Detect which cell encompasses the target text, then output its [X, Y] center coordinate. 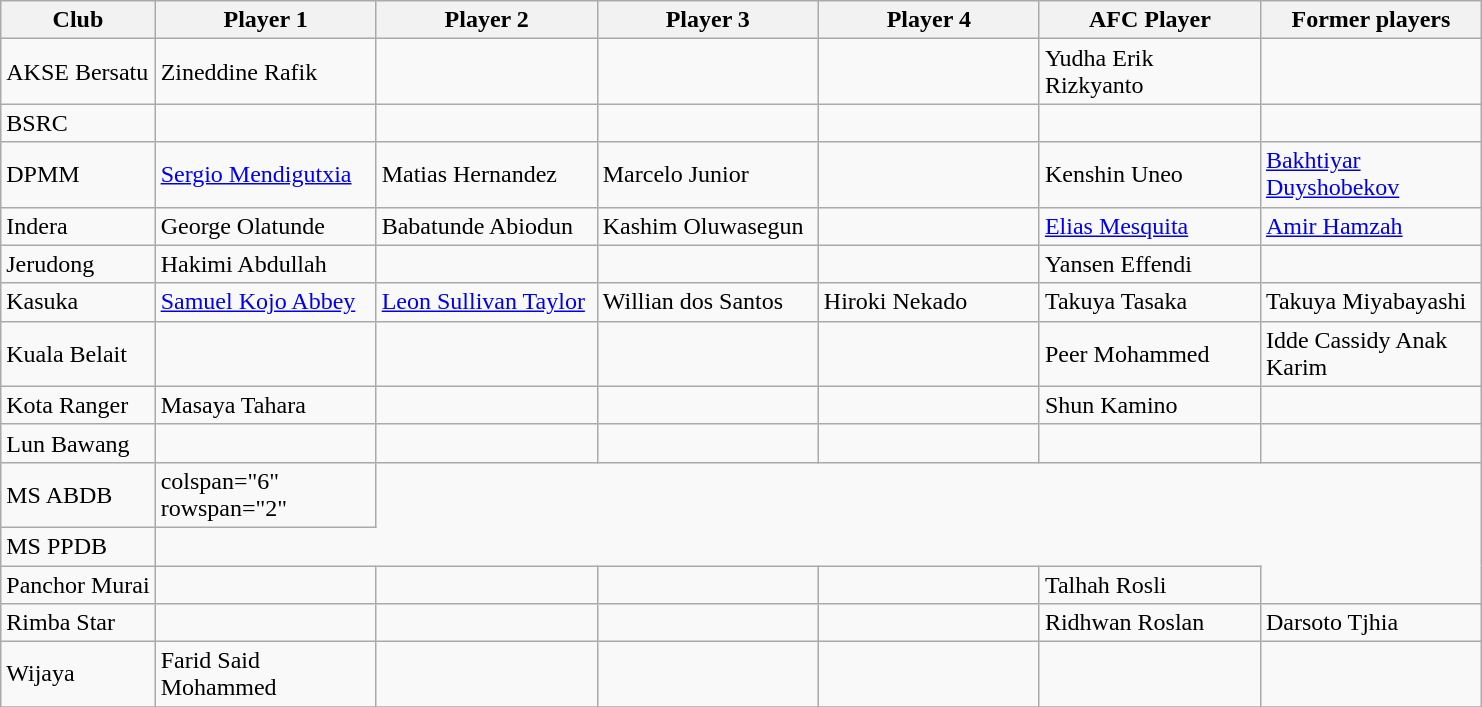
AFC Player [1150, 20]
Hakimi Abdullah [266, 264]
George Olatunde [266, 226]
Masaya Tahara [266, 405]
Takuya Tasaka [1150, 302]
Samuel Kojo Abbey [266, 302]
AKSE Bersatu [78, 72]
Takuya Miyabayashi [1370, 302]
Elias Mesquita [1150, 226]
MS PPDB [78, 546]
Babatunde Abiodun [486, 226]
Kuala Belait [78, 354]
Idde Cassidy Anak Karim [1370, 354]
Kota Ranger [78, 405]
Matias Hernandez [486, 174]
Wijaya [78, 674]
Rimba Star [78, 623]
DPMM [78, 174]
Jerudong [78, 264]
Peer Mohammed [1150, 354]
Darsoto Tjhia [1370, 623]
Player 2 [486, 20]
Player 1 [266, 20]
Shun Kamino [1150, 405]
Yansen Effendi [1150, 264]
Indera [78, 226]
Kashim Oluwasegun [708, 226]
MS ABDB [78, 494]
Former players [1370, 20]
Kasuka [78, 302]
Player 3 [708, 20]
Yudha Erik Rizkyanto [1150, 72]
Leon Sullivan Taylor [486, 302]
Sergio Mendigutxia [266, 174]
Farid Said Mohammed [266, 674]
Marcelo Junior [708, 174]
Talhah Rosli [1150, 585]
colspan="6" rowspan="2" [266, 494]
Kenshin Uneo [1150, 174]
Willian dos Santos [708, 302]
Bakhtiyar Duyshobekov [1370, 174]
Hiroki Nekado [928, 302]
Panchor Murai [78, 585]
BSRC [78, 123]
Zineddine Rafik [266, 72]
Lun Bawang [78, 443]
Club [78, 20]
Ridhwan Roslan [1150, 623]
Amir Hamzah [1370, 226]
Player 4 [928, 20]
